Identify which cell holds the provided text, then report its (x, y) central coordinate. 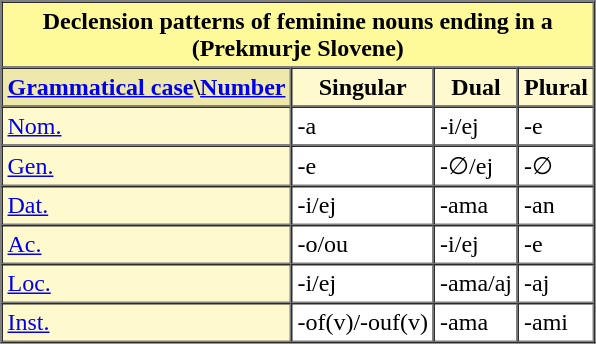
-ami (556, 322)
-∅/ej (476, 166)
-a (362, 126)
-an (556, 206)
Declension patterns of feminine nouns ending in a(Prekmurje Slovene) (298, 35)
Plural (556, 88)
-o/ou (362, 244)
-∅ (556, 166)
Loc. (147, 284)
-ama/aj (476, 284)
-of(v)/-ouf(v) (362, 322)
Singular (362, 88)
Dual (476, 88)
Grammatical case\Number (147, 88)
Dat. (147, 206)
Nom. (147, 126)
Gen. (147, 166)
-aj (556, 284)
Inst. (147, 322)
Ac. (147, 244)
